Return the [x, y] coordinate for the center point of the cell that contains the specified text.  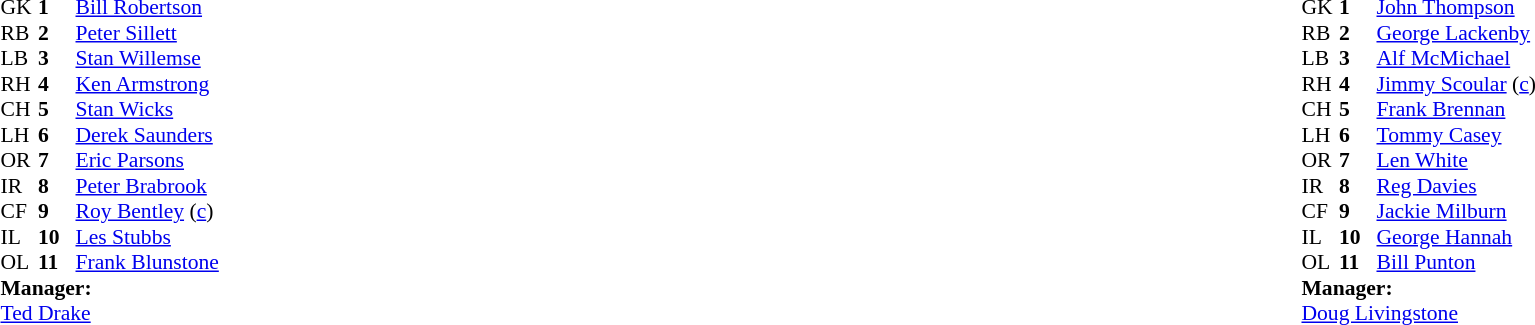
Derek Saunders [148, 135]
Eric Parsons [148, 161]
Reg Davies [1456, 186]
Roy Bentley (c) [148, 211]
Bill Punton [1456, 263]
Frank Blunstone [148, 263]
Stan Wicks [148, 109]
George Lackenby [1456, 33]
Alf McMichael [1456, 59]
Ken Armstrong [148, 84]
Stan Willemse [148, 59]
Jimmy Scoular (c) [1456, 84]
Peter Brabrook [148, 186]
Peter Sillett [148, 33]
Frank Brennan [1456, 109]
Tommy Casey [1456, 135]
Len White [1456, 161]
Jackie Milburn [1456, 211]
George Hannah [1456, 237]
Les Stubbs [148, 237]
